From the cell containing the given text, extract its center point as (x, y) coordinate. 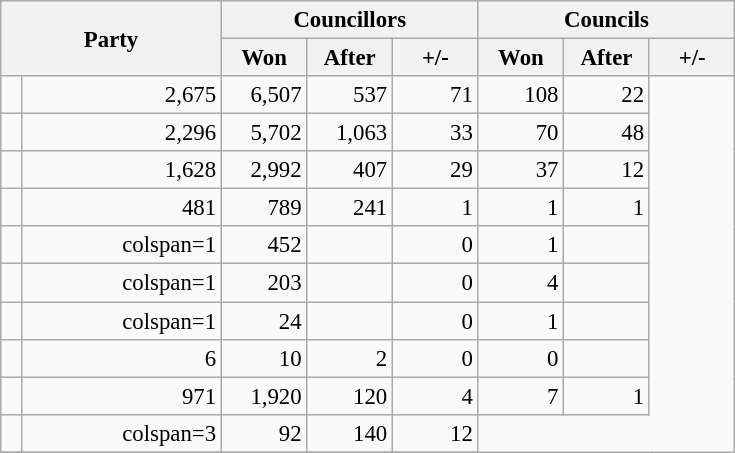
108 (521, 95)
Councils (606, 20)
6,507 (264, 95)
colspan=3 (121, 433)
2,296 (121, 133)
Party (112, 38)
203 (264, 283)
481 (121, 208)
10 (264, 358)
29 (436, 170)
452 (264, 245)
33 (436, 133)
7 (521, 396)
92 (264, 433)
2 (350, 358)
24 (264, 321)
407 (350, 170)
2,992 (264, 170)
22 (607, 95)
1,628 (121, 170)
71 (436, 95)
241 (350, 208)
70 (521, 133)
537 (350, 95)
789 (264, 208)
120 (350, 396)
1,063 (350, 133)
140 (350, 433)
Councillors (350, 20)
48 (607, 133)
5,702 (264, 133)
6 (121, 358)
971 (121, 396)
2,675 (121, 95)
1,920 (264, 396)
37 (521, 170)
